Provide the [X, Y] coordinate of the cell's center where the given text is located.  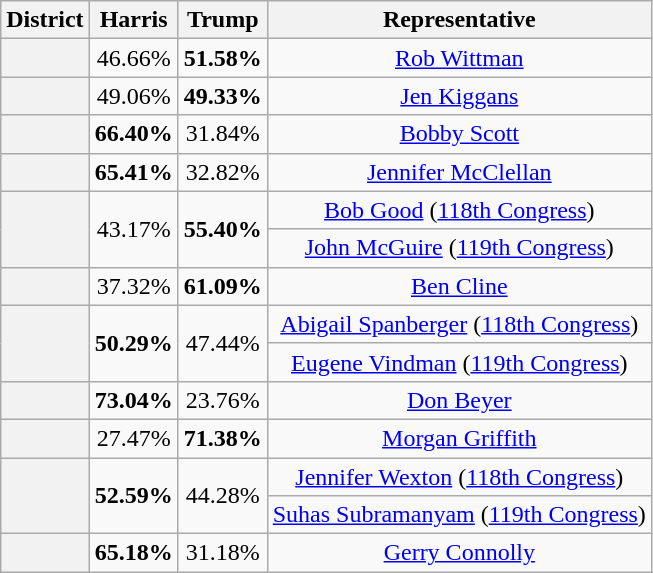
Abigail Spanberger (118th Congress) [459, 324]
Jennifer Wexton (118th Congress) [459, 477]
43.17% [134, 229]
23.76% [222, 400]
73.04% [134, 400]
Morgan Griffith [459, 438]
65.18% [134, 553]
Suhas Subramanyam (119th Congress) [459, 515]
27.47% [134, 438]
Rob Wittman [459, 58]
Trump [222, 20]
51.58% [222, 58]
47.44% [222, 343]
55.40% [222, 229]
71.38% [222, 438]
Harris [134, 20]
61.09% [222, 286]
37.32% [134, 286]
49.33% [222, 96]
32.82% [222, 172]
49.06% [134, 96]
65.41% [134, 172]
Eugene Vindman (119th Congress) [459, 362]
Ben Cline [459, 286]
District [45, 20]
50.29% [134, 343]
31.18% [222, 553]
52.59% [134, 496]
John McGuire (119th Congress) [459, 248]
Jen Kiggans [459, 96]
Gerry Connolly [459, 553]
Bobby Scott [459, 134]
Bob Good (118th Congress) [459, 210]
Jennifer McClellan [459, 172]
66.40% [134, 134]
Don Beyer [459, 400]
44.28% [222, 496]
46.66% [134, 58]
31.84% [222, 134]
Representative [459, 20]
